Locate the cell with the specified text and output its [X, Y] center coordinate. 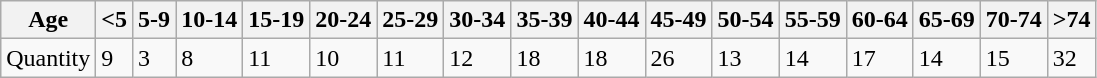
32 [1072, 58]
3 [154, 58]
26 [678, 58]
13 [746, 58]
50-54 [746, 20]
>74 [1072, 20]
12 [478, 58]
60-64 [880, 20]
17 [880, 58]
Quantity [48, 58]
55-59 [812, 20]
9 [114, 58]
8 [210, 58]
25-29 [410, 20]
20-24 [344, 20]
15-19 [276, 20]
<5 [114, 20]
10-14 [210, 20]
Age [48, 20]
45-49 [678, 20]
65-69 [946, 20]
70-74 [1014, 20]
30-34 [478, 20]
40-44 [612, 20]
5-9 [154, 20]
35-39 [544, 20]
15 [1014, 58]
10 [344, 58]
